Identify which cell holds the provided text, then report its (x, y) central coordinate. 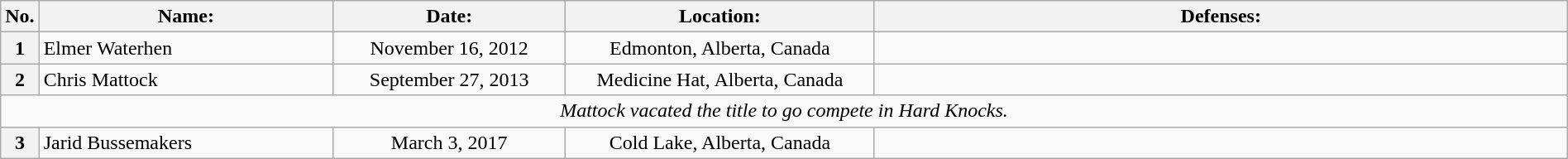
3 (20, 142)
Defenses: (1221, 17)
Mattock vacated the title to go compete in Hard Knocks. (784, 111)
Medicine Hat, Alberta, Canada (720, 79)
Cold Lake, Alberta, Canada (720, 142)
November 16, 2012 (450, 48)
Jarid Bussemakers (186, 142)
Location: (720, 17)
1 (20, 48)
Chris Mattock (186, 79)
Date: (450, 17)
2 (20, 79)
September 27, 2013 (450, 79)
No. (20, 17)
Name: (186, 17)
March 3, 2017 (450, 142)
Edmonton, Alberta, Canada (720, 48)
Elmer Waterhen (186, 48)
